From the cell containing the given text, extract its center point as (X, Y) coordinate. 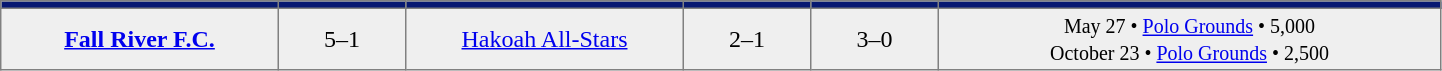
Hakoah All-Stars (545, 39)
Fall River F.C. (140, 39)
5–1 (342, 39)
May 27 • Polo Grounds • 5,000October 23 • Polo Grounds • 2,500 (1189, 39)
3–0 (875, 39)
2–1 (747, 39)
